For the text-containing cell, return its midpoint in (X, Y) coordinate format. 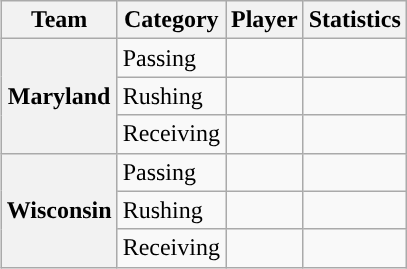
Player (265, 20)
Team (59, 20)
Wisconsin (59, 210)
Maryland (59, 96)
Statistics (354, 20)
Category (171, 20)
